Scan for the cell matching the given text and deliver its (x, y) coordinate at center. 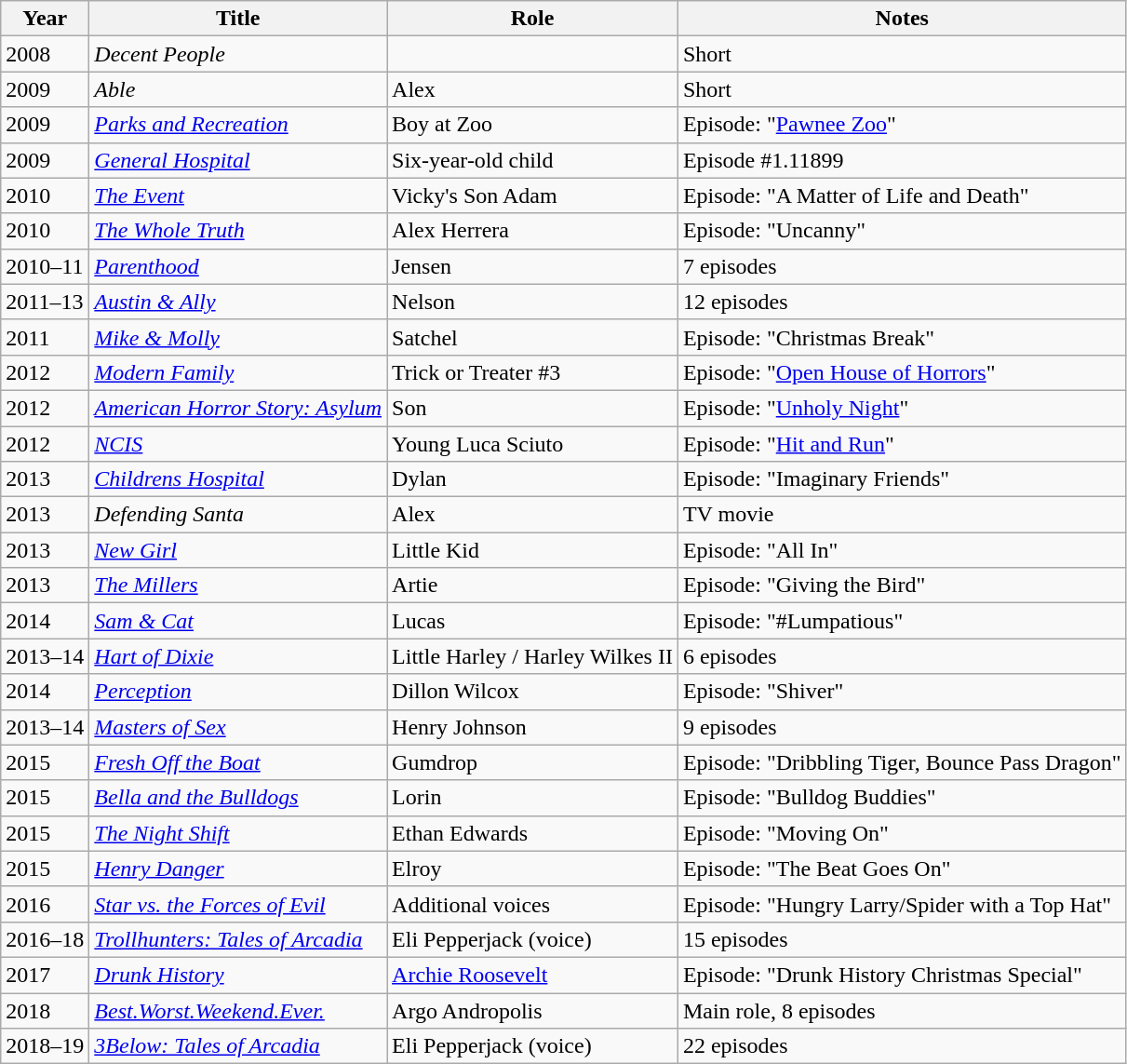
NCIS (238, 444)
2016 (45, 904)
Best.Worst.Weekend.Ever. (238, 1010)
Lucas (532, 621)
Perception (238, 692)
Six-year-old child (532, 160)
Bella and the Bulldogs (238, 798)
Ethan Edwards (532, 833)
Henry Danger (238, 869)
Gumdrop (532, 762)
Fresh Off the Boat (238, 762)
Able (238, 89)
Episode: "Hit and Run" (902, 444)
Childrens Hospital (238, 479)
2011 (45, 337)
Parks and Recreation (238, 125)
Little Kid (532, 550)
Elroy (532, 869)
2010–11 (45, 266)
Additional voices (532, 904)
Title (238, 19)
Episode: "Uncanny" (902, 231)
Parenthood (238, 266)
Jensen (532, 266)
Episode: "Shiver" (902, 692)
Episode #1.11899 (902, 160)
Lorin (532, 798)
Young Luca Sciuto (532, 444)
Nelson (532, 302)
2017 (45, 975)
Year (45, 19)
Episode: "#Lumpatious" (902, 621)
2008 (45, 54)
Henry Johnson (532, 727)
Boy at Zoo (532, 125)
The Whole Truth (238, 231)
12 episodes (902, 302)
Modern Family (238, 372)
Sam & Cat (238, 621)
Notes (902, 19)
The Night Shift (238, 833)
Episode: "Unholy Night" (902, 408)
Drunk History (238, 975)
Hart of Dixie (238, 656)
Episode: "Dribbling Tiger, Bounce Pass Dragon" (902, 762)
Episode: "A Matter of Life and Death" (902, 195)
2018–19 (45, 1046)
New Girl (238, 550)
Vicky's Son Adam (532, 195)
3Below: Tales of Arcadia (238, 1046)
The Millers (238, 586)
TV movie (902, 515)
2011–13 (45, 302)
Trick or Treater #3 (532, 372)
2018 (45, 1010)
The Event (238, 195)
Episode: "Pawnee Zoo" (902, 125)
Alex Herrera (532, 231)
Main role, 8 episodes (902, 1010)
Little Harley / Harley Wilkes II (532, 656)
Episode: "Moving On" (902, 833)
American Horror Story: Asylum (238, 408)
Mike & Molly (238, 337)
Episode: "The Beat Goes On" (902, 869)
Trollhunters: Tales of Arcadia (238, 939)
Episode: "All In" (902, 550)
Austin & Ally (238, 302)
Artie (532, 586)
22 episodes (902, 1046)
9 episodes (902, 727)
Defending Santa (238, 515)
Episode: "Imaginary Friends" (902, 479)
Episode: "Drunk History Christmas Special" (902, 975)
Star vs. the Forces of Evil (238, 904)
2016–18 (45, 939)
7 episodes (902, 266)
Dillon Wilcox (532, 692)
Episode: "Hungry Larry/Spider with a Top Hat" (902, 904)
Episode: "Bulldog Buddies" (902, 798)
Episode: "Giving the Bird" (902, 586)
Masters of Sex (238, 727)
Episode: "Open House of Horrors" (902, 372)
Dylan (532, 479)
General Hospital (238, 160)
Decent People (238, 54)
6 episodes (902, 656)
Satchel (532, 337)
Argo Andropolis (532, 1010)
Son (532, 408)
15 episodes (902, 939)
Archie Roosevelt (532, 975)
Episode: "Christmas Break" (902, 337)
Role (532, 19)
